Identify which cell holds the provided text, then report its [X, Y] central coordinate. 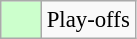
Play-offs [88, 20]
